Identify which cell holds the provided text, then report its (X, Y) central coordinate. 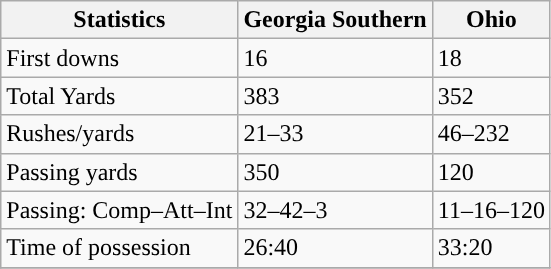
Ohio (491, 20)
383 (335, 96)
Statistics (120, 20)
352 (491, 96)
Passing: Comp–Att–Int (120, 210)
18 (491, 58)
First downs (120, 58)
Passing yards (120, 172)
46–232 (491, 134)
11–16–120 (491, 210)
120 (491, 172)
Total Yards (120, 96)
350 (335, 172)
16 (335, 58)
Time of possession (120, 248)
32–42–3 (335, 210)
26:40 (335, 248)
Rushes/yards (120, 134)
33:20 (491, 248)
21–33 (335, 134)
Georgia Southern (335, 20)
